Determine the [X, Y] coordinate at the center of the cell enclosing the given text.  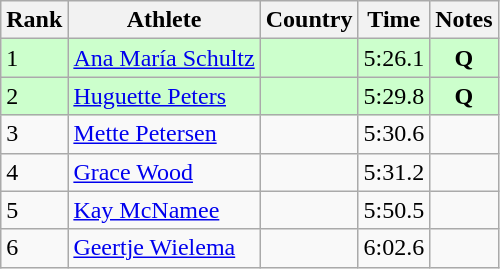
Country [309, 20]
Geertje Wielema [164, 248]
Grace Wood [164, 172]
Notes [464, 20]
Mette Petersen [164, 134]
Athlete [164, 20]
5:50.5 [394, 210]
Kay McNamee [164, 210]
Huguette Peters [164, 96]
1 [34, 58]
Time [394, 20]
5:30.6 [394, 134]
2 [34, 96]
6 [34, 248]
5:31.2 [394, 172]
6:02.6 [394, 248]
3 [34, 134]
4 [34, 172]
5:29.8 [394, 96]
Rank [34, 20]
5:26.1 [394, 58]
Ana María Schultz [164, 58]
5 [34, 210]
